Extract the (X, Y) coordinate from the center of the cell holding the provided text.  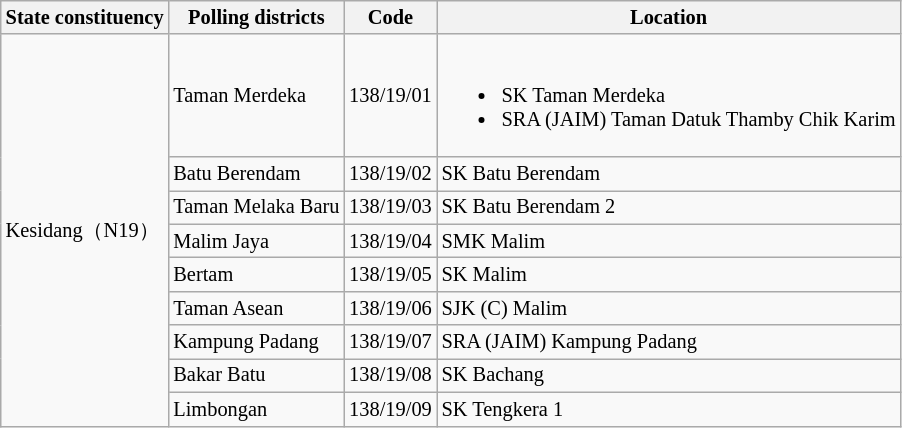
SK Malim (669, 274)
Taman Melaka Baru (256, 207)
Kampung Padang (256, 342)
138/19/09 (390, 409)
138/19/06 (390, 308)
138/19/05 (390, 274)
Bakar Batu (256, 375)
Code (390, 17)
SK Batu Berendam 2 (669, 207)
Bertam (256, 274)
Taman Asean (256, 308)
SJK (C) Malim (669, 308)
138/19/04 (390, 241)
State constituency (85, 17)
Batu Berendam (256, 173)
SK Tengkera 1 (669, 409)
Location (669, 17)
138/19/08 (390, 375)
SMK Malim (669, 241)
Malim Jaya (256, 241)
Polling districts (256, 17)
SK Taman MerdekaSRA (JAIM) Taman Datuk Thamby Chik Karim (669, 95)
138/19/03 (390, 207)
SRA (JAIM) Kampung Padang (669, 342)
138/19/01 (390, 95)
138/19/02 (390, 173)
SK Batu Berendam (669, 173)
138/19/07 (390, 342)
Kesidang（N19） (85, 230)
Taman Merdeka (256, 95)
SK Bachang (669, 375)
Limbongan (256, 409)
